Pinpoint the cell where the given text exists, returning its [x, y] midpoint coordinate. 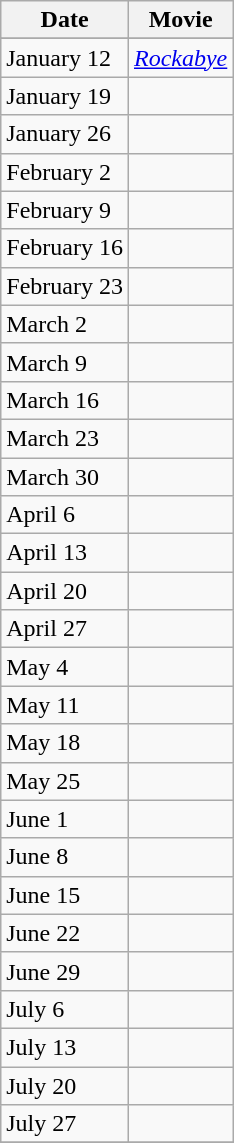
June 29 [65, 971]
January 26 [65, 134]
April 27 [65, 629]
May 4 [65, 667]
May 25 [65, 781]
Rockabye [180, 58]
February 9 [65, 210]
June 1 [65, 819]
June 22 [65, 933]
Movie [180, 20]
February 2 [65, 172]
July 6 [65, 1009]
Date [65, 20]
March 30 [65, 477]
February 16 [65, 248]
April 6 [65, 515]
July 13 [65, 1047]
June 15 [65, 895]
March 23 [65, 438]
July 20 [65, 1085]
March 2 [65, 324]
April 13 [65, 553]
March 16 [65, 400]
May 18 [65, 743]
January 19 [65, 96]
April 20 [65, 591]
June 8 [65, 857]
February 23 [65, 286]
January 12 [65, 58]
July 27 [65, 1124]
March 9 [65, 362]
May 11 [65, 705]
